Identify which cell holds the provided text, then report its (X, Y) central coordinate. 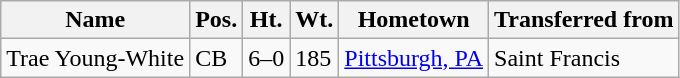
Name (96, 20)
185 (314, 58)
6–0 (266, 58)
Wt. (314, 20)
Pittsburgh, PA (414, 58)
Hometown (414, 20)
Saint Francis (584, 58)
Pos. (216, 20)
Transferred from (584, 20)
CB (216, 58)
Ht. (266, 20)
Trae Young-White (96, 58)
